Search for the cell housing the specified text and yield its (X, Y) center coordinate. 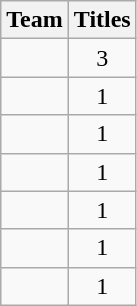
Titles (102, 20)
3 (102, 58)
Team (35, 20)
